Find where the given text appears and provide that cell's center as [x, y] coordinate. 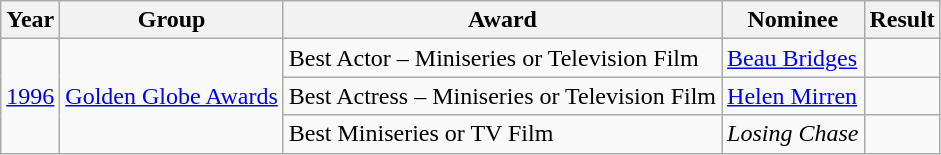
Beau Bridges [793, 58]
Nominee [793, 20]
Best Actor – Miniseries or Television Film [502, 58]
Losing Chase [793, 134]
1996 [30, 96]
Golden Globe Awards [172, 96]
Year [30, 20]
Award [502, 20]
Best Actress – Miniseries or Television Film [502, 96]
Group [172, 20]
Result [902, 20]
Helen Mirren [793, 96]
Best Miniseries or TV Film [502, 134]
